Search for the cell housing the specified text and yield its (X, Y) center coordinate. 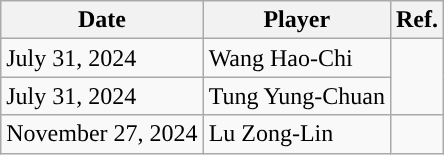
Ref. (416, 20)
Date (102, 20)
November 27, 2024 (102, 134)
Lu Zong-Lin (296, 134)
Player (296, 20)
Tung Yung-Chuan (296, 96)
Wang Hao-Chi (296, 58)
